From the cell containing the given text, extract its center point as (X, Y) coordinate. 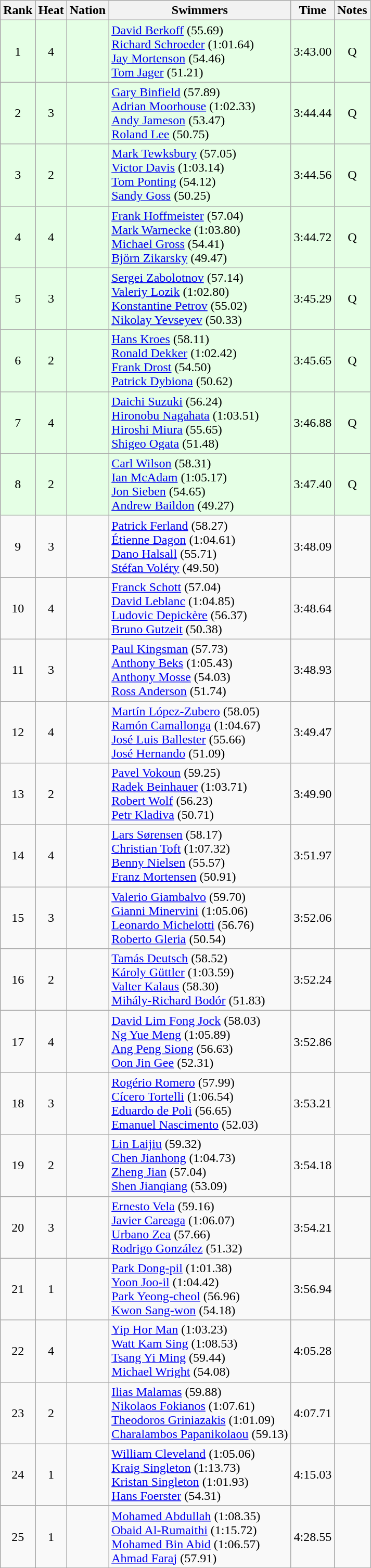
19 (18, 1166)
Yip Hor Man (1:03.23)Watt Kam Sing (1:08.53)Tsang Yi Ming (59.44)Michael Wright (54.08) (200, 1351)
Paul Kingsman (57.73)Anthony Beks (1:05.43)Anthony Mosse (54.03)Ross Anderson (51.74) (200, 670)
Valerio Giambalvo (59.70)Gianni Minervini (1:05.06)Leonardo Michelotti (56.76)Roberto Gleria (50.54) (200, 918)
3:52.06 (313, 918)
7 (18, 422)
10 (18, 608)
3:47.40 (313, 485)
Frank Hoffmeister (57.04)Mark Warnecke (1:03.80)Michael Gross (54.41)Björn Zikarsky (49.47) (200, 237)
4:15.03 (313, 1474)
12 (18, 732)
Sergei Zabolotnov (57.14)Valeriy Lozik (1:02.80)Konstantine Petrov (55.02)Nikolay Yevseyev (50.33) (200, 298)
Lin Laijiu (59.32)Chen Jianhong (1:04.73)Zheng Jian (57.04)Shen Jianqiang (53.09) (200, 1166)
17 (18, 1042)
Patrick Ferland (58.27)Étienne Dagon (1:04.61)Dano Halsall (55.71)Stéfan Voléry (49.50) (200, 546)
Swimmers (200, 10)
3:54.18 (313, 1166)
4:28.55 (313, 1537)
David Berkoff (55.69)Richard Schroeder (1:01.64)Jay Mortenson (54.46)Tom Jager (51.21) (200, 51)
3:48.93 (313, 670)
3:51.97 (313, 856)
25 (18, 1537)
4:07.71 (313, 1413)
David Lim Fong Jock (58.03)Ng Yue Meng (1:05.89)Ang Peng Siong (56.63)Oon Jin Gee (52.31) (200, 1042)
Martín López-Zubero (58.05)Ramón Camallonga (1:04.67)José Luis Ballester (55.66)José Hernando (51.09) (200, 732)
Rank (18, 10)
William Cleveland (1:05.06)Kraig Singleton (1:13.73)Kristan Singleton (1:01.93)Hans Foerster (54.31) (200, 1474)
24 (18, 1474)
8 (18, 485)
3:48.64 (313, 608)
Ilias Malamas (59.88)Nikolaos Fokianos (1:07.61)Theodoros Griniazakis (1:01.09)Charalambos Papanikolaou (59.13) (200, 1413)
Mohamed Abdullah (1:08.35)Obaid Al-Rumaithi (1:15.72)Mohamed Bin Abid (1:06.57)Ahmad Faraj (57.91) (200, 1537)
3:56.94 (313, 1289)
3:49.90 (313, 794)
3:44.44 (313, 113)
3:54.21 (313, 1227)
23 (18, 1413)
20 (18, 1227)
Heat (51, 10)
3:49.47 (313, 732)
3:52.86 (313, 1042)
Time (313, 10)
Rogério Romero (57.99)Cícero Tortelli (1:06.54)Eduardo de Poli (56.65)Emanuel Nascimento (52.03) (200, 1103)
Ernesto Vela (59.16)Javier Careaga (1:06.07)Urbano Zea (57.66)Rodrigo González (51.32) (200, 1227)
Hans Kroes (58.11)Ronald Dekker (1:02.42)Frank Drost (54.50)Patrick Dybiona (50.62) (200, 361)
18 (18, 1103)
Mark Tewksbury (57.05)Victor Davis (1:03.14)Tom Ponting (54.12)Sandy Goss (50.25) (200, 175)
3:43.00 (313, 51)
9 (18, 546)
22 (18, 1351)
Carl Wilson (58.31)Ian McAdam (1:05.17)Jon Sieben (54.65)Andrew Baildon (49.27) (200, 485)
Daichi Suzuki (56.24)Hironobu Nagahata (1:03.51)Hiroshi Miura (55.65)Shigeo Ogata (51.48) (200, 422)
3:46.88 (313, 422)
3:53.21 (313, 1103)
21 (18, 1289)
4:05.28 (313, 1351)
11 (18, 670)
Gary Binfield (57.89)Adrian Moorhouse (1:02.33)Andy Jameson (53.47)Roland Lee (50.75) (200, 113)
15 (18, 918)
13 (18, 794)
5 (18, 298)
Tamás Deutsch (58.52)Károly Güttler (1:03.59)Valter Kalaus (58.30)Mihály-Richard Bodór (51.83) (200, 979)
Notes (352, 10)
3:52.24 (313, 979)
3:44.56 (313, 175)
3:45.29 (313, 298)
Nation (87, 10)
16 (18, 979)
3:44.72 (313, 237)
Franck Schott (57.04)David Leblanc (1:04.85)Ludovic Depickère (56.37)Bruno Gutzeit (50.38) (200, 608)
Pavel Vokoun (59.25)Radek Beinhauer (1:03.71)Robert Wolf (56.23)Petr Kladiva (50.71) (200, 794)
3:45.65 (313, 361)
14 (18, 856)
3:48.09 (313, 546)
Lars Sørensen (58.17)Christian Toft (1:07.32)Benny Nielsen (55.57)Franz Mortensen (50.91) (200, 856)
Park Dong-pil (1:01.38)Yoon Joo-il (1:04.42)Park Yeong-cheol (56.96)Kwon Sang-won (54.18) (200, 1289)
6 (18, 361)
